Provide the (X, Y) coordinate of the cell's center where the given text is located.  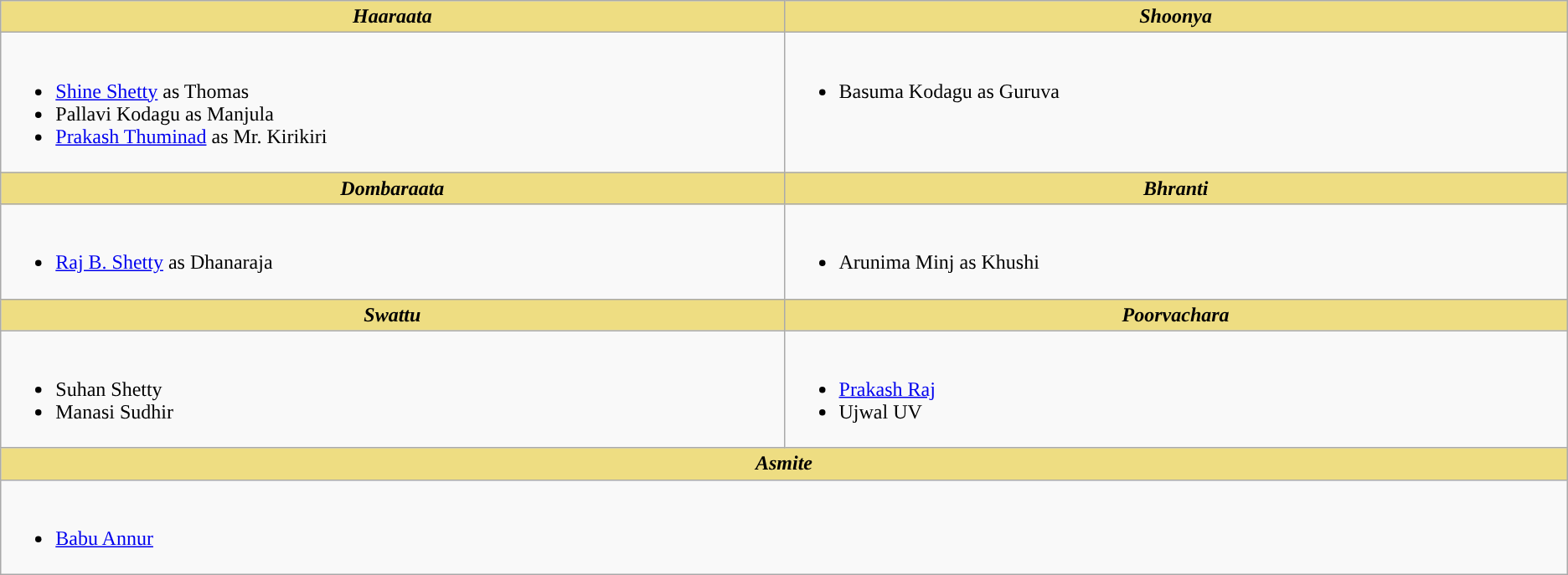
Asmite (784, 464)
Dombaraata (392, 188)
Basuma Kodagu as Guruva (1176, 102)
Suhan ShettyManasi Sudhir (392, 389)
Shoonya (1176, 17)
Poorvachara (1176, 315)
Prakash RajUjwal UV (1176, 389)
Babu Annur (784, 527)
Bhranti (1176, 188)
Shine Shetty as ThomasPallavi Kodagu as ManjulaPrakash Thuminad as Mr. Kirikiri (392, 102)
Swattu (392, 315)
Haaraata (392, 17)
Raj B. Shetty as Dhanaraja (392, 251)
Arunima Minj as Khushi (1176, 251)
